Detect which cell encompasses the target text, then output its (X, Y) center coordinate. 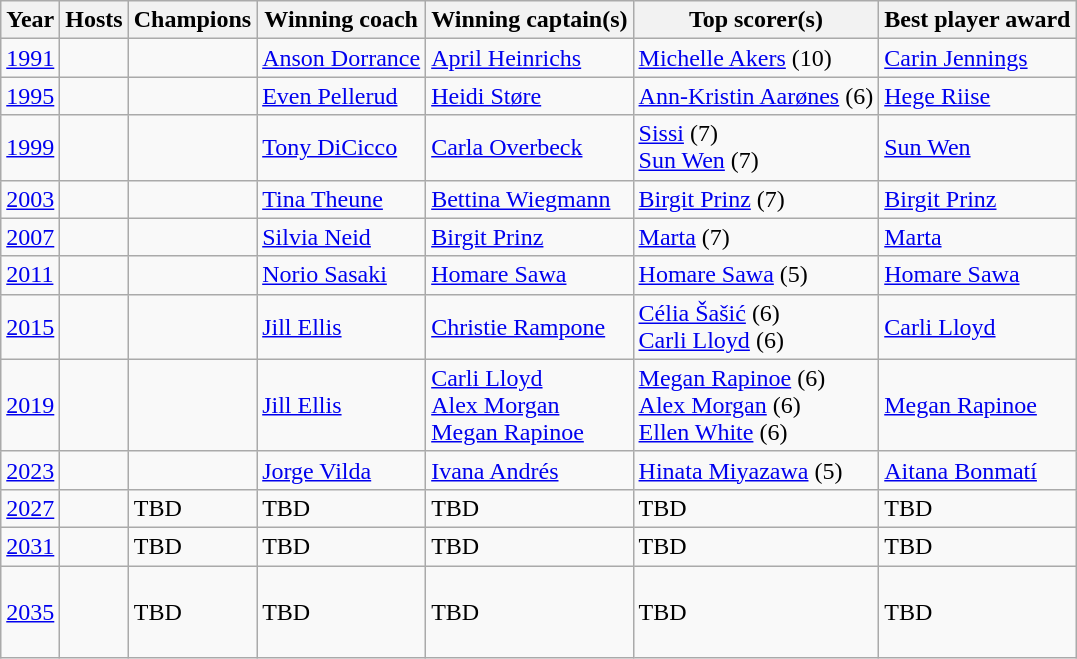
Hinata Miyazawa (5) (756, 470)
Aitana Bonmatí (978, 470)
2027 (30, 508)
Birgit Prinz (7) (756, 199)
Megan Rapinoe (978, 405)
April Heinrichs (530, 58)
Carli Lloyd (978, 326)
2019 (30, 405)
Michelle Akers (10) (756, 58)
Célia Šašić (6) Carli Lloyd (6) (756, 326)
Sissi (7) Sun Wen (7) (756, 148)
Winning captain(s) (530, 20)
Best player award (978, 20)
Heidi Støre (530, 96)
Champions (192, 20)
Bettina Wiegmann (530, 199)
Sun Wen (978, 148)
Anson Dorrance (342, 58)
Hosts (94, 20)
Silvia Neid (342, 237)
Year (30, 20)
2031 (30, 546)
Megan Rapinoe (6) Alex Morgan (6) Ellen White (6) (756, 405)
Ann-Kristin Aarønes (6) (756, 96)
2015 (30, 326)
2035 (30, 612)
1991 (30, 58)
Marta (7) (756, 237)
Homare Sawa (5) (756, 275)
Norio Sasaki (342, 275)
1995 (30, 96)
2023 (30, 470)
Carla Overbeck (530, 148)
Jorge Vilda (342, 470)
2003 (30, 199)
Hege Riise (978, 96)
Christie Rampone (530, 326)
Carin Jennings (978, 58)
Tina Theune (342, 199)
Tony DiCicco (342, 148)
Top scorer(s) (756, 20)
2007 (30, 237)
2011 (30, 275)
Carli Lloyd Alex Morgan Megan Rapinoe (530, 405)
Even Pellerud (342, 96)
Ivana Andrés (530, 470)
Marta (978, 237)
Winning coach (342, 20)
1999 (30, 148)
